Return [x, y] of the center of cell containing provided text 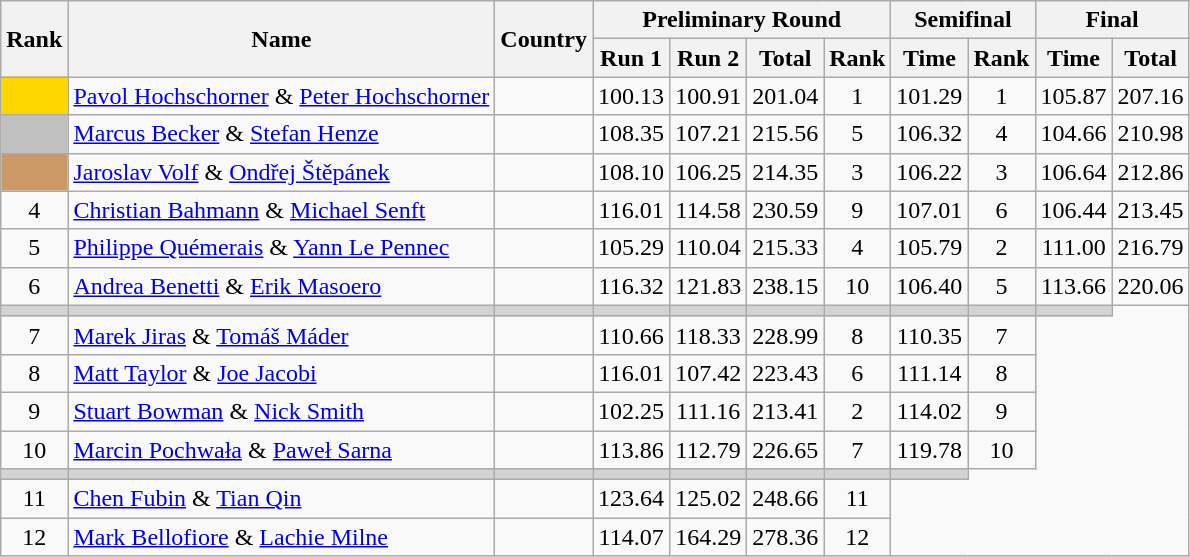
100.13 [632, 96]
119.78 [930, 449]
207.16 [1150, 96]
111.14 [930, 373]
111.00 [1074, 248]
220.06 [1150, 286]
105.79 [930, 248]
106.32 [930, 134]
223.43 [786, 373]
248.66 [786, 499]
107.01 [930, 210]
107.21 [708, 134]
278.36 [786, 537]
Run 2 [708, 58]
101.29 [930, 96]
110.66 [632, 335]
114.58 [708, 210]
110.35 [930, 335]
Chen Fubin & Tian Qin [282, 499]
102.25 [632, 411]
Matt Taylor & Joe Jacobi [282, 373]
Final [1112, 20]
201.04 [786, 96]
Philippe Quémerais & Yann Le Pennec [282, 248]
Run 1 [632, 58]
106.64 [1074, 172]
106.40 [930, 286]
212.86 [1150, 172]
108.35 [632, 134]
Preliminary Round [742, 20]
Marek Jiras & Tomáš Máder [282, 335]
113.66 [1074, 286]
114.02 [930, 411]
121.83 [708, 286]
213.41 [786, 411]
Andrea Benetti & Erik Masoero [282, 286]
226.65 [786, 449]
110.04 [708, 248]
107.42 [708, 373]
116.32 [632, 286]
Marcin Pochwała & Paweł Sarna [282, 449]
105.87 [1074, 96]
164.29 [708, 537]
111.16 [708, 411]
106.25 [708, 172]
Country [544, 39]
Name [282, 39]
Jaroslav Volf & Ondřej Štěpánek [282, 172]
Semifinal [963, 20]
230.59 [786, 210]
215.33 [786, 248]
215.56 [786, 134]
106.22 [930, 172]
105.29 [632, 248]
100.91 [708, 96]
Pavol Hochschorner & Peter Hochschorner [282, 96]
113.86 [632, 449]
238.15 [786, 286]
123.64 [632, 499]
118.33 [708, 335]
114.07 [632, 537]
Stuart Bowman & Nick Smith [282, 411]
228.99 [786, 335]
125.02 [708, 499]
210.98 [1150, 134]
112.79 [708, 449]
Christian Bahmann & Michael Senft [282, 210]
108.10 [632, 172]
106.44 [1074, 210]
214.35 [786, 172]
104.66 [1074, 134]
Marcus Becker & Stefan Henze [282, 134]
216.79 [1150, 248]
213.45 [1150, 210]
Mark Bellofiore & Lachie Milne [282, 537]
